Capture the cell that displays the provided text and extract its [x, y] central coordinate. 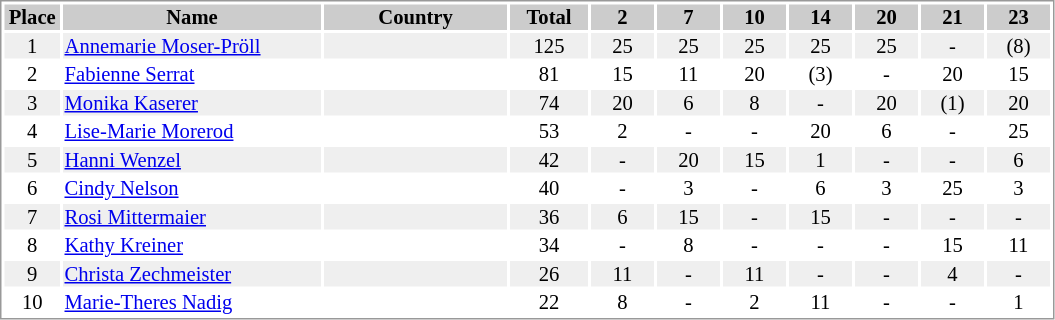
Monika Kaserer [192, 103]
Annemarie Moser-Pröll [192, 46]
36 [549, 217]
40 [549, 189]
Kathy Kreiner [192, 245]
Fabienne Serrat [192, 75]
(8) [1018, 46]
125 [549, 46]
Name [192, 17]
23 [1018, 17]
81 [549, 75]
Lise-Marie Morerod [192, 131]
Christa Zechmeister [192, 274]
22 [549, 303]
Place [32, 17]
5 [32, 160]
34 [549, 245]
Total [549, 17]
Rosi Mittermaier [192, 217]
(1) [952, 103]
53 [549, 131]
Hanni Wenzel [192, 160]
Cindy Nelson [192, 189]
(3) [820, 75]
26 [549, 274]
42 [549, 160]
Marie-Theres Nadig [192, 303]
21 [952, 17]
9 [32, 274]
14 [820, 17]
Country [416, 17]
74 [549, 103]
